Locate the cell with the specified text and output its [X, Y] center coordinate. 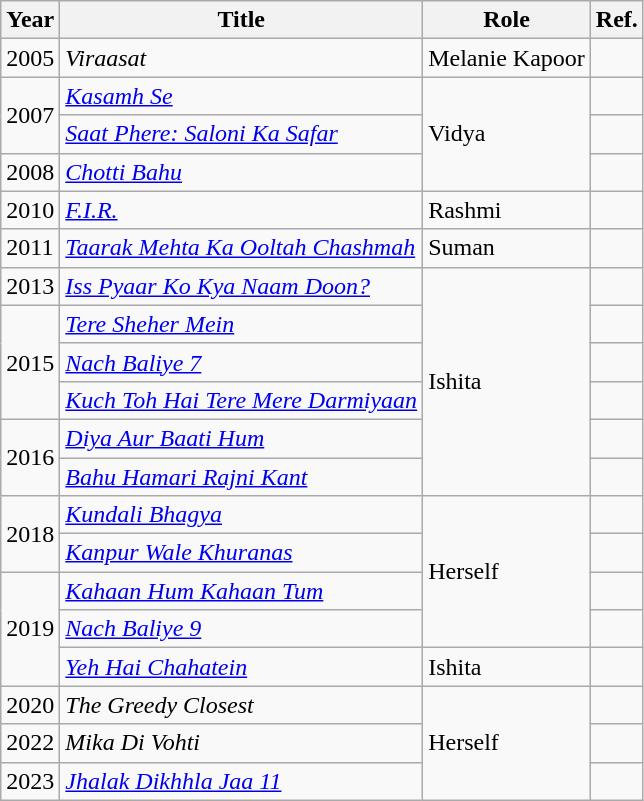
Rashmi [507, 210]
Nach Baliye 9 [242, 629]
Nach Baliye 7 [242, 362]
Melanie Kapoor [507, 58]
2023 [30, 781]
2020 [30, 705]
Year [30, 20]
Tere Sheher Mein [242, 324]
Kasamh Se [242, 96]
Jhalak Dikhhla Jaa 11 [242, 781]
Saat Phere: Saloni Ka Safar [242, 134]
F.I.R. [242, 210]
Kundali Bhagya [242, 515]
Bahu Hamari Rajni Kant [242, 477]
Title [242, 20]
Taarak Mehta Ka Ooltah Chashmah [242, 248]
Kahaan Hum Kahaan Tum [242, 591]
Mika Di Vohti [242, 743]
The Greedy Closest [242, 705]
2016 [30, 457]
2008 [30, 172]
Yeh Hai Chahatein [242, 667]
Viraasat [242, 58]
2011 [30, 248]
2019 [30, 629]
Kanpur Wale Khuranas [242, 553]
Chotti Bahu [242, 172]
2015 [30, 362]
Suman [507, 248]
Kuch Toh Hai Tere Mere Darmiyaan [242, 400]
Ref. [616, 20]
2018 [30, 534]
2005 [30, 58]
2010 [30, 210]
2022 [30, 743]
Role [507, 20]
Diya Aur Baati Hum [242, 438]
Vidya [507, 134]
2013 [30, 286]
2007 [30, 115]
Iss Pyaar Ko Kya Naam Doon? [242, 286]
